Output the [x, y] coordinate of the center of the cell containing the given text.  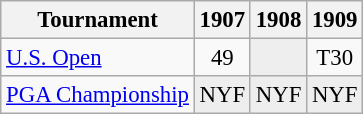
PGA Championship [98, 95]
1909 [335, 20]
1908 [278, 20]
Tournament [98, 20]
1907 [222, 20]
T30 [335, 58]
49 [222, 58]
U.S. Open [98, 58]
